Return the (X, Y) coordinate for the center point of the cell that contains the specified text.  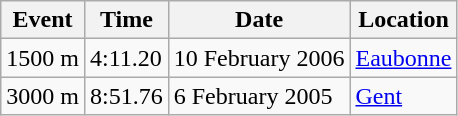
Eaubonne (404, 58)
3000 m (43, 96)
10 February 2006 (259, 58)
Event (43, 20)
4:11.20 (126, 58)
Location (404, 20)
8:51.76 (126, 96)
Date (259, 20)
1500 m (43, 58)
6 February 2005 (259, 96)
Gent (404, 96)
Time (126, 20)
